Return the (X, Y) coordinate for the center point of the cell that contains the specified text.  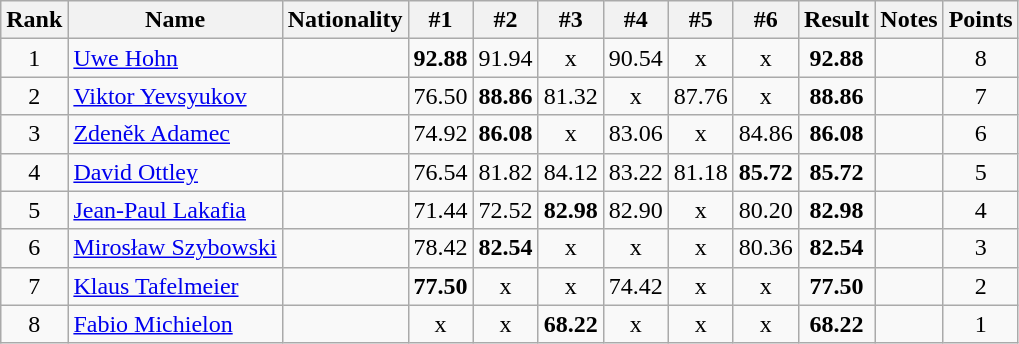
81.18 (700, 172)
Result (836, 20)
84.12 (570, 172)
Uwe Hohn (175, 58)
81.32 (570, 96)
76.50 (440, 96)
Jean-Paul Lakafia (175, 210)
87.76 (700, 96)
83.22 (636, 172)
83.06 (636, 134)
80.36 (766, 248)
72.52 (506, 210)
Name (175, 20)
84.86 (766, 134)
Points (980, 20)
76.54 (440, 172)
90.54 (636, 58)
91.94 (506, 58)
82.90 (636, 210)
Klaus Tafelmeier (175, 286)
74.42 (636, 286)
78.42 (440, 248)
81.82 (506, 172)
71.44 (440, 210)
Rank (34, 20)
80.20 (766, 210)
Notes (909, 20)
#2 (506, 20)
#5 (700, 20)
#1 (440, 20)
Viktor Yevsyukov (175, 96)
#4 (636, 20)
74.92 (440, 134)
David Ottley (175, 172)
Fabio Michielon (175, 324)
#3 (570, 20)
Nationality (345, 20)
#6 (766, 20)
Mirosław Szybowski (175, 248)
Zdeněk Adamec (175, 134)
